Search for the cell housing the specified text and yield its (X, Y) center coordinate. 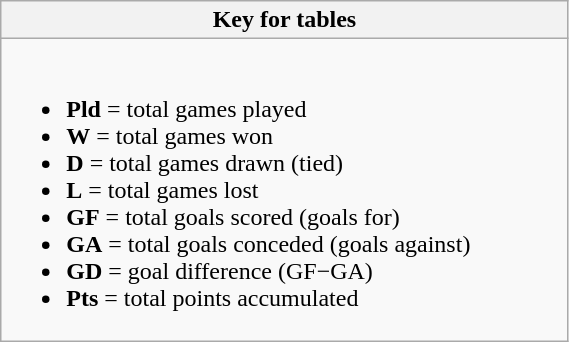
Key for tables (284, 20)
